Determine the [X, Y] coordinate at the center of the cell enclosing the given text.  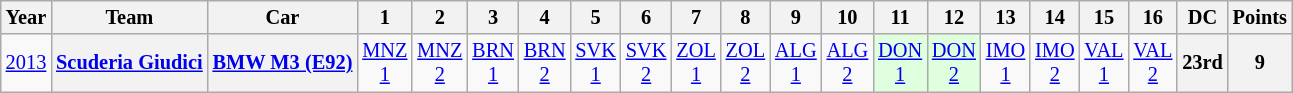
10 [848, 17]
12 [954, 17]
VAL1 [1104, 63]
5 [595, 17]
7 [696, 17]
Team [129, 17]
Scuderia Giudici [129, 63]
15 [1104, 17]
1 [384, 17]
DC [1202, 17]
6 [646, 17]
2013 [26, 63]
SVK1 [595, 63]
8 [746, 17]
IMO2 [1054, 63]
DON1 [900, 63]
SVK2 [646, 63]
ZOL2 [746, 63]
BMW M3 (E92) [283, 63]
Car [283, 17]
IMO1 [1006, 63]
MNZ2 [440, 63]
MNZ1 [384, 63]
Points [1260, 17]
23rd [1202, 63]
ZOL1 [696, 63]
BRN2 [545, 63]
14 [1054, 17]
4 [545, 17]
Year [26, 17]
11 [900, 17]
3 [493, 17]
ALG1 [796, 63]
BRN1 [493, 63]
16 [1152, 17]
13 [1006, 17]
2 [440, 17]
ALG2 [848, 63]
DON2 [954, 63]
VAL2 [1152, 63]
